Detect which cell encompasses the target text, then output its [X, Y] center coordinate. 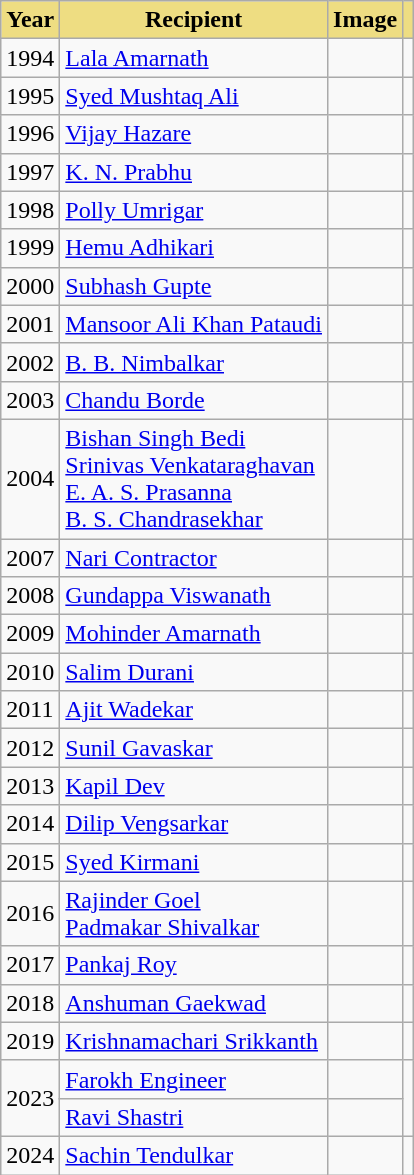
Salim Durani [194, 672]
2003 [30, 400]
2009 [30, 634]
Vijay Hazare [194, 134]
2023 [30, 1098]
Mohinder Amarnath [194, 634]
2017 [30, 965]
Lala Amarnath [194, 58]
2004 [30, 478]
2012 [30, 748]
Ravi Shastri [194, 1117]
Bishan Singh BediSrinivas VenkataraghavanE. A. S. PrasannaB. S. Chandrasekhar [194, 478]
2002 [30, 362]
Chandu Borde [194, 400]
1998 [30, 210]
2024 [30, 1155]
2001 [30, 324]
1996 [30, 134]
Recipient [194, 20]
2018 [30, 1003]
1994 [30, 58]
Anshuman Gaekwad [194, 1003]
Farokh Engineer [194, 1079]
1995 [30, 96]
2016 [30, 914]
Syed Mushtaq Ali [194, 96]
Dilip Vengsarkar [194, 824]
Image [366, 20]
Rajinder GoelPadmakar Shivalkar [194, 914]
2015 [30, 862]
2007 [30, 557]
Nari Contractor [194, 557]
2008 [30, 596]
Syed Kirmani [194, 862]
2014 [30, 824]
Sachin Tendulkar [194, 1155]
2011 [30, 710]
Krishnamachari Srikkanth [194, 1041]
2013 [30, 786]
Sunil Gavaskar [194, 748]
2019 [30, 1041]
2010 [30, 672]
Ajit Wadekar [194, 710]
Polly Umrigar [194, 210]
Mansoor Ali Khan Pataudi [194, 324]
2000 [30, 286]
Subhash Gupte [194, 286]
K. N. Prabhu [194, 172]
Year [30, 20]
Kapil Dev [194, 786]
B. B. Nimbalkar [194, 362]
Hemu Adhikari [194, 248]
1997 [30, 172]
Gundappa Viswanath [194, 596]
Pankaj Roy [194, 965]
1999 [30, 248]
